Find where the given text appears and provide that cell's center as [x, y] coordinate. 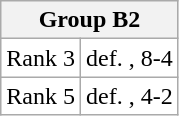
def. , 8-4 [129, 58]
Rank 3 [41, 58]
Group B2 [90, 20]
Rank 5 [41, 96]
def. , 4-2 [129, 96]
